For the text-containing cell, return its midpoint in (x, y) coordinate format. 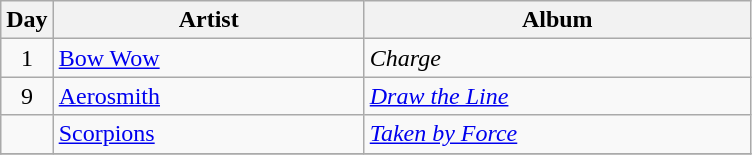
Aerosmith (208, 96)
Album (557, 20)
Charge (557, 58)
9 (27, 96)
Day (27, 20)
Artist (208, 20)
Taken by Force (557, 134)
Bow Wow (208, 58)
1 (27, 58)
Scorpions (208, 134)
Draw the Line (557, 96)
